Search for the cell housing the specified text and yield its (X, Y) center coordinate. 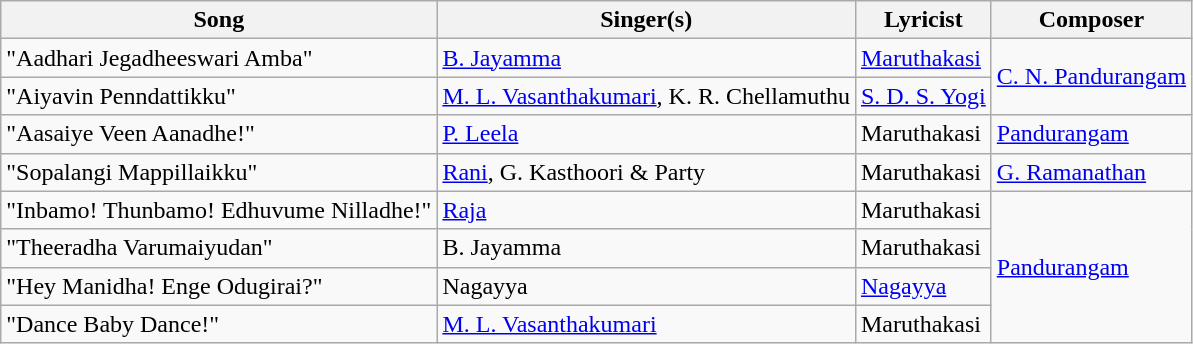
C. N. Pandurangam (1091, 77)
S. D. S. Yogi (923, 96)
P. Leela (646, 134)
Singer(s) (646, 20)
Rani, G. Kasthoori & Party (646, 172)
Composer (1091, 20)
M. L. Vasanthakumari (646, 324)
"Aiyavin Penndattikku" (219, 96)
"Aadhari Jegadheeswari Amba" (219, 58)
"Theeradha Varumaiyudan" (219, 248)
Raja (646, 210)
"Aasaiye Veen Aanadhe!" (219, 134)
M. L. Vasanthakumari, K. R. Chellamuthu (646, 96)
"Dance Baby Dance!" (219, 324)
"Hey Manidha! Enge Odugirai?" (219, 286)
G. Ramanathan (1091, 172)
Song (219, 20)
"Sopalangi Mappillaikku" (219, 172)
Lyricist (923, 20)
"Inbamo! Thunbamo! Edhuvume Nilladhe!" (219, 210)
